Locate the cell with the specified text and output its (x, y) center coordinate. 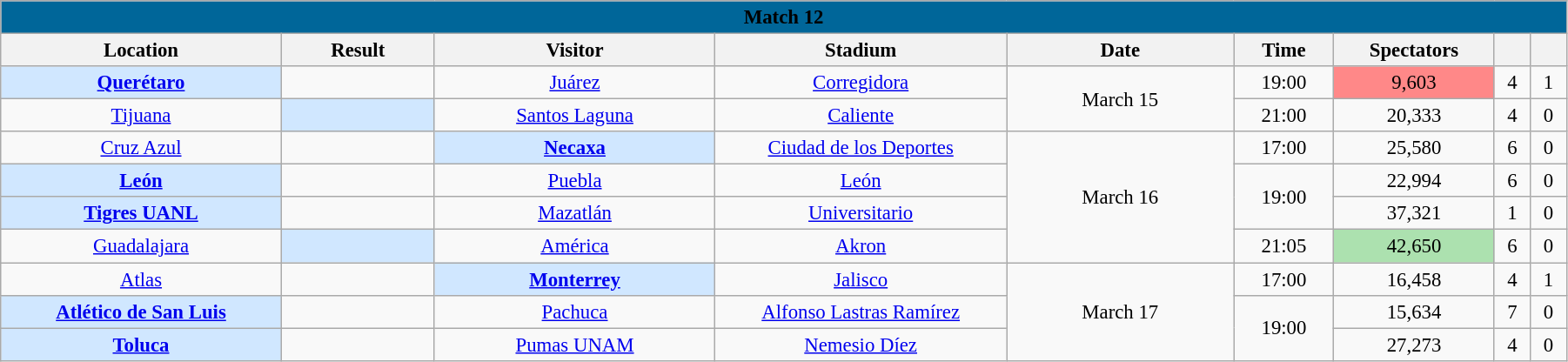
15,634 (1414, 312)
Puebla (574, 181)
March 15 (1121, 99)
Ciudad de los Deportes (861, 148)
Atlético de San Luis (141, 312)
Querétaro (141, 83)
March 16 (1121, 197)
Visitor (574, 50)
Cruz Azul (141, 148)
Monterrey (574, 279)
Pumas UNAM (574, 345)
21:00 (1284, 116)
Juárez (574, 83)
27,273 (1414, 345)
Atlas (141, 279)
Tijuana (141, 116)
Jalisco (861, 279)
42,650 (1414, 246)
Necaxa (574, 148)
Pachuca (574, 312)
22,994 (1414, 181)
Match 12 (784, 17)
América (574, 246)
21:05 (1284, 246)
Date (1121, 50)
37,321 (1414, 213)
Time (1284, 50)
Tigres UANL (141, 213)
Location (141, 50)
20,333 (1414, 116)
Santos Laguna (574, 116)
Corregidora (861, 83)
Alfonso Lastras Ramírez (861, 312)
Result (358, 50)
Universitario (861, 213)
Spectators (1414, 50)
Guadalajara (141, 246)
Mazatlán (574, 213)
Nemesio Díez (861, 345)
7 (1512, 312)
Stadium (861, 50)
Toluca (141, 345)
Caliente (861, 116)
16,458 (1414, 279)
25,580 (1414, 148)
9,603 (1414, 83)
Akron (861, 246)
March 17 (1121, 312)
